Scan for the cell matching the given text and deliver its (X, Y) coordinate at center. 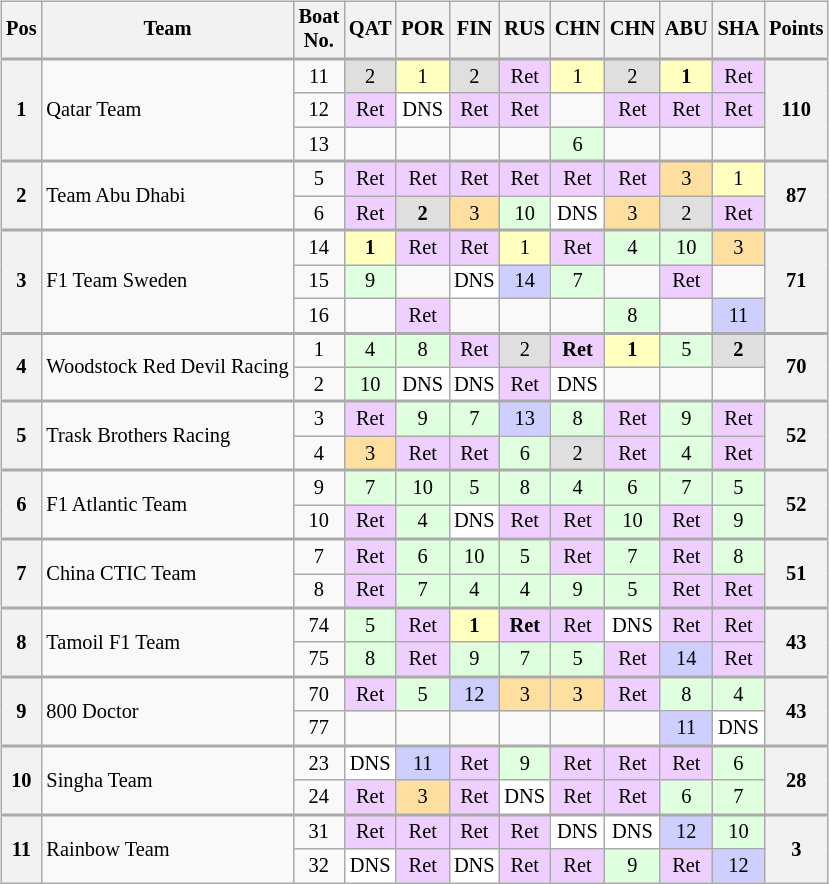
F1 Atlantic Team (167, 504)
71 (796, 281)
15 (319, 282)
28 (796, 780)
Trask Brothers Racing (167, 436)
Points (796, 30)
23 (319, 763)
51 (796, 574)
Qatar Team (167, 110)
31 (319, 831)
F1 Team Sweden (167, 281)
ABU (686, 30)
China CTIC Team (167, 574)
Woodstock Red Devil Racing (167, 368)
Pos (21, 30)
110 (796, 110)
FIN (474, 30)
16 (319, 315)
32 (319, 866)
Tamoil F1 Team (167, 642)
75 (319, 659)
Team Abu Dhabi (167, 196)
Team (167, 30)
Singha Team (167, 780)
SHA (739, 30)
77 (319, 728)
RUS (525, 30)
POR (422, 30)
800 Doctor (167, 712)
87 (796, 196)
Rainbow Team (167, 848)
BoatNo. (319, 30)
24 (319, 797)
74 (319, 625)
QAT (370, 30)
